Provide the (X, Y) coordinate of the cell's center where the given text is located.  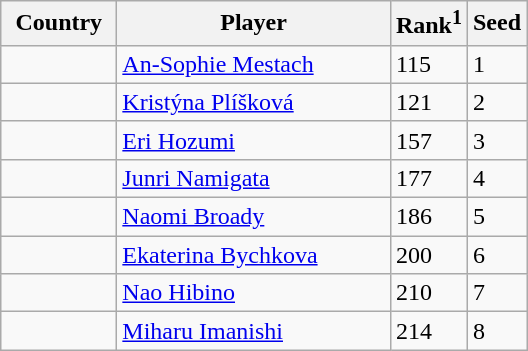
Rank1 (428, 24)
186 (428, 217)
Kristýna Plíšková (254, 102)
214 (428, 331)
210 (428, 293)
Junri Namigata (254, 178)
5 (496, 217)
2 (496, 102)
3 (496, 140)
157 (428, 140)
Player (254, 24)
200 (428, 255)
1 (496, 64)
8 (496, 331)
Nao Hibino (254, 293)
121 (428, 102)
Miharu Imanishi (254, 331)
6 (496, 255)
Eri Hozumi (254, 140)
177 (428, 178)
7 (496, 293)
Ekaterina Bychkova (254, 255)
115 (428, 64)
Seed (496, 24)
Country (59, 24)
Naomi Broady (254, 217)
4 (496, 178)
An-Sophie Mestach (254, 64)
